Provide the (X, Y) coordinate of the cell's center where the given text is located.  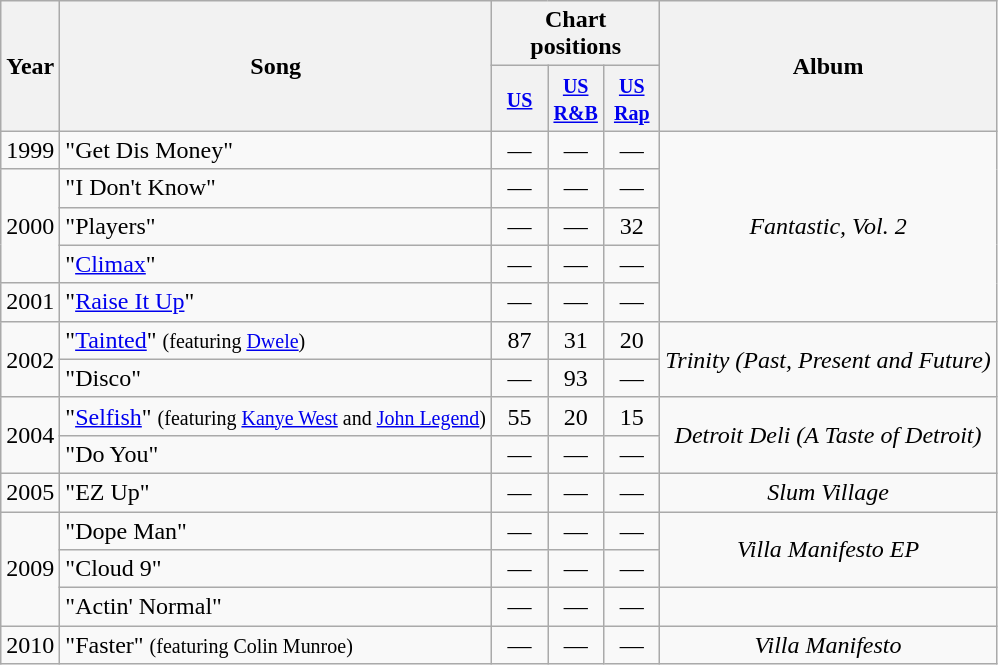
"Get Dis Money" (276, 150)
"Tainted" (featuring Dwele) (276, 340)
87 (520, 340)
Chart positions (576, 34)
"Climax" (276, 264)
USR&B (576, 98)
2004 (30, 435)
"Cloud 9" (276, 569)
2005 (30, 492)
2002 (30, 359)
"I Don't Know" (276, 188)
Year (30, 66)
"Faster" (featuring Colin Munroe) (276, 645)
"Players" (276, 226)
Album (828, 66)
"Raise It Up" (276, 302)
Villa Manifesto EP (828, 550)
31 (576, 340)
15 (632, 416)
2000 (30, 226)
"Do You" (276, 454)
"Selfish" (featuring Kanye West and John Legend) (276, 416)
"Disco" (276, 378)
Villa Manifesto (828, 645)
Slum Village (828, 492)
2001 (30, 302)
US (520, 98)
"EZ Up" (276, 492)
2010 (30, 645)
Fantastic, Vol. 2 (828, 226)
"Dope Man" (276, 531)
93 (576, 378)
Detroit Deli (A Taste of Detroit) (828, 435)
Trinity (Past, Present and Future) (828, 359)
"Actin' Normal" (276, 607)
1999 (30, 150)
2009 (30, 569)
55 (520, 416)
Song (276, 66)
32 (632, 226)
US Rap (632, 98)
